Detect which cell encompasses the target text, then output its (X, Y) center coordinate. 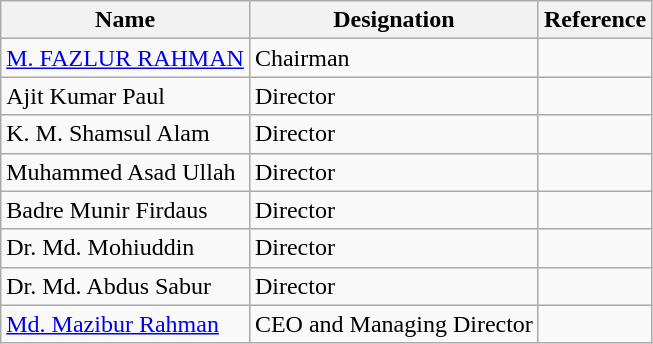
K. M. Shamsul Alam (126, 134)
Muhammed Asad Ullah (126, 172)
Reference (594, 20)
M. FAZLUR RAHMAN (126, 58)
CEO and Managing Director (394, 324)
Dr. Md. Mohiuddin (126, 248)
Md. Mazibur Rahman (126, 324)
Badre Munir Firdaus (126, 210)
Name (126, 20)
Chairman (394, 58)
Designation (394, 20)
Dr. Md. Abdus Sabur (126, 286)
Ajit Kumar Paul (126, 96)
